Provide the (x, y) coordinate of the cell's center where the given text is located.  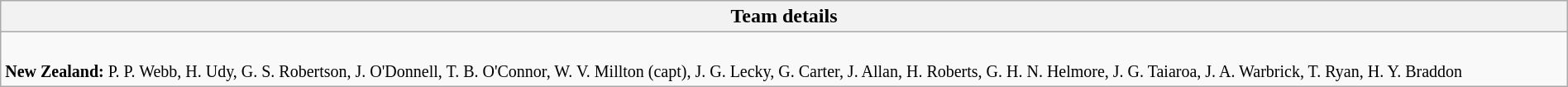
Team details (784, 17)
